Identify which cell holds the provided text, then report its [X, Y] central coordinate. 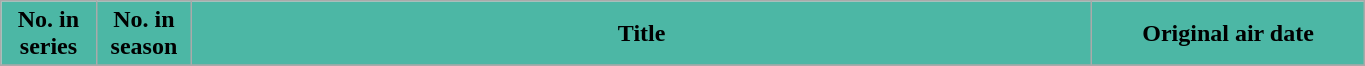
Original air date [1228, 34]
Title [642, 34]
No. inseason [144, 34]
No. inseries [48, 34]
